Identify which cell holds the provided text, then report its (x, y) central coordinate. 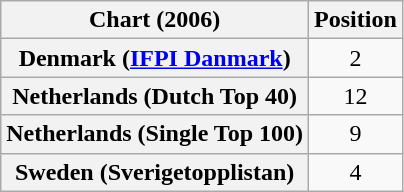
Netherlands (Dutch Top 40) (155, 96)
4 (356, 172)
12 (356, 96)
Netherlands (Single Top 100) (155, 134)
Sweden (Sverigetopplistan) (155, 172)
Position (356, 20)
9 (356, 134)
2 (356, 58)
Denmark (IFPI Danmark) (155, 58)
Chart (2006) (155, 20)
